Extract the [x, y] coordinate from the center of the cell holding the provided text.  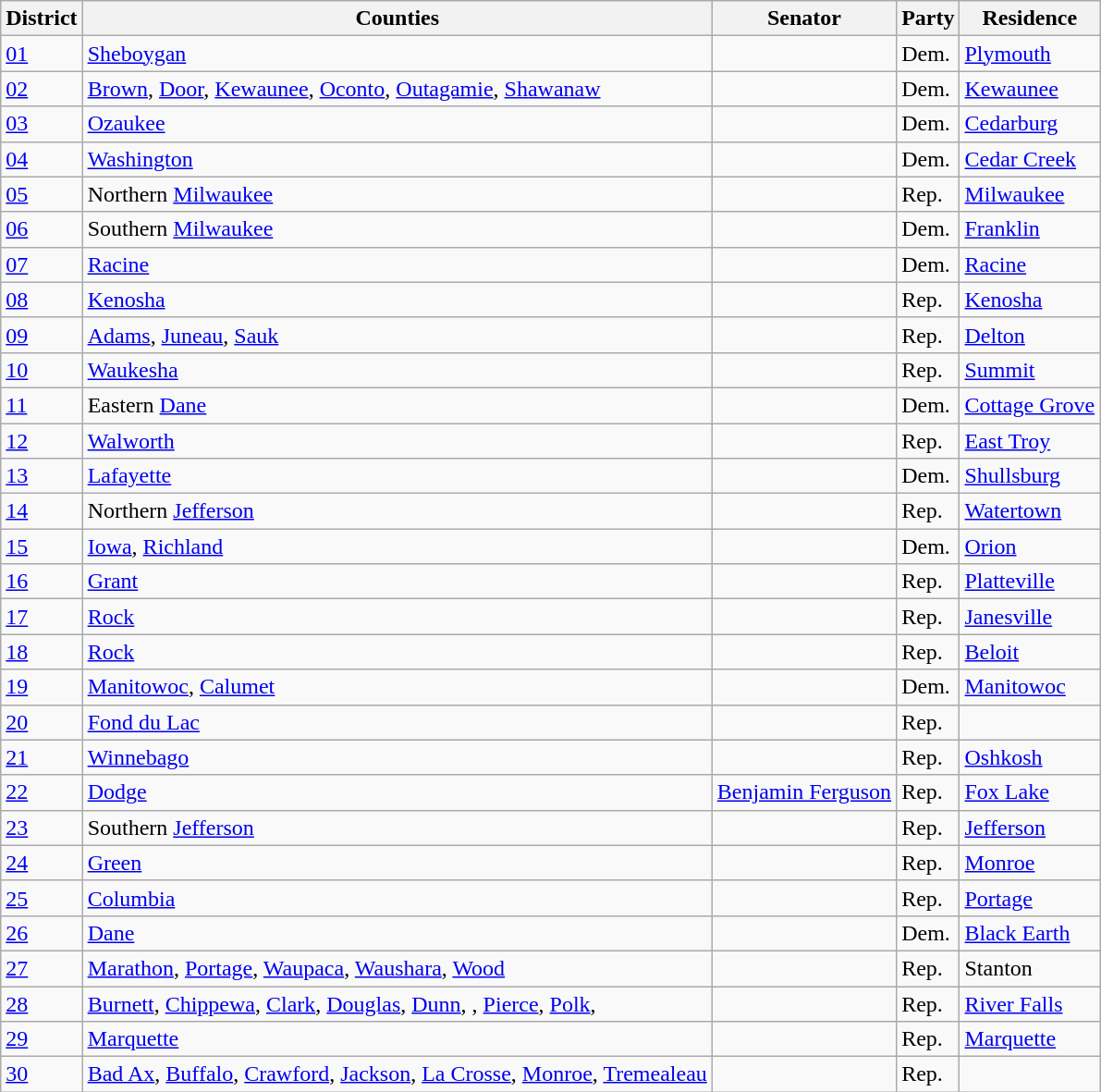
Delton [1030, 335]
Adams, Juneau, Sauk [398, 335]
Manitowoc [1030, 687]
River Falls [1030, 1003]
Walworth [398, 441]
Grant [398, 582]
Residence [1030, 18]
14 [42, 511]
22 [42, 792]
08 [42, 300]
East Troy [1030, 441]
Senator [804, 18]
Franklin [1030, 229]
Southern Milwaukee [398, 229]
Monroe [1030, 863]
20 [42, 722]
Counties [398, 18]
04 [42, 159]
Fond du Lac [398, 722]
Dodge [398, 792]
Black Earth [1030, 933]
District [42, 18]
Portage [1030, 898]
29 [42, 1039]
Plymouth [1030, 54]
Eastern Dane [398, 405]
24 [42, 863]
Northern Milwaukee [398, 194]
Fox Lake [1030, 792]
Northern Jefferson [398, 511]
Watertown [1030, 511]
01 [42, 54]
Sheboygan [398, 54]
Jefferson [1030, 828]
28 [42, 1003]
10 [42, 370]
26 [42, 933]
Green [398, 863]
Dane [398, 933]
Washington [398, 159]
Winnebago [398, 757]
Marathon, Portage, Waupaca, Waushara, Wood [398, 968]
Oshkosh [1030, 757]
Manitowoc, Calumet [398, 687]
16 [42, 582]
07 [42, 264]
13 [42, 476]
Summit [1030, 370]
19 [42, 687]
27 [42, 968]
Cedarburg [1030, 124]
Iowa, Richland [398, 546]
05 [42, 194]
Burnett, Chippewa, Clark, Douglas, Dunn, , Pierce, Polk, [398, 1003]
Shullsburg [1030, 476]
Milwaukee [1030, 194]
03 [42, 124]
23 [42, 828]
Brown, Door, Kewaunee, Oconto, Outagamie, Shawanaw [398, 89]
Beloit [1030, 652]
Cedar Creek [1030, 159]
Platteville [1030, 582]
Columbia [398, 898]
18 [42, 652]
25 [42, 898]
Janesville [1030, 617]
Party [928, 18]
02 [42, 89]
30 [42, 1074]
Lafayette [398, 476]
12 [42, 441]
15 [42, 546]
Southern Jefferson [398, 828]
Benjamin Ferguson [804, 792]
09 [42, 335]
17 [42, 617]
Bad Ax, Buffalo, Crawford, Jackson, La Crosse, Monroe, Tremealeau [398, 1074]
Ozaukee [398, 124]
Stanton [1030, 968]
Waukesha [398, 370]
Orion [1030, 546]
11 [42, 405]
21 [42, 757]
Kewaunee [1030, 89]
Cottage Grove [1030, 405]
06 [42, 229]
